Return the (X, Y) coordinate for the center point of the cell that contains the specified text.  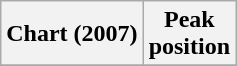
Peakposition (189, 34)
Chart (2007) (72, 34)
